Determine the (X, Y) coordinate at the center of the cell enclosing the given text.  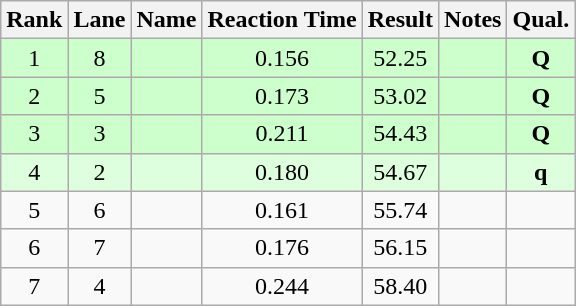
0.211 (282, 134)
54.67 (400, 172)
0.180 (282, 172)
54.43 (400, 134)
56.15 (400, 248)
58.40 (400, 286)
53.02 (400, 96)
Notes (473, 20)
55.74 (400, 210)
1 (34, 58)
Rank (34, 20)
Reaction Time (282, 20)
q (541, 172)
0.156 (282, 58)
Result (400, 20)
8 (100, 58)
Lane (100, 20)
Name (166, 20)
0.244 (282, 286)
Qual. (541, 20)
52.25 (400, 58)
0.161 (282, 210)
0.173 (282, 96)
0.176 (282, 248)
